Identify which cell holds the provided text, then report its (X, Y) central coordinate. 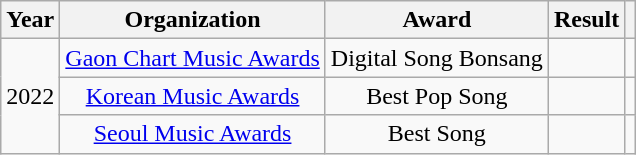
Gaon Chart Music Awards (193, 58)
Seoul Music Awards (193, 134)
2022 (30, 96)
Digital Song Bonsang (436, 58)
Best Pop Song (436, 96)
Result (586, 20)
Award (436, 20)
Korean Music Awards (193, 96)
Organization (193, 20)
Best Song (436, 134)
Year (30, 20)
